Extract the [X, Y] coordinate from the center of the cell holding the provided text.  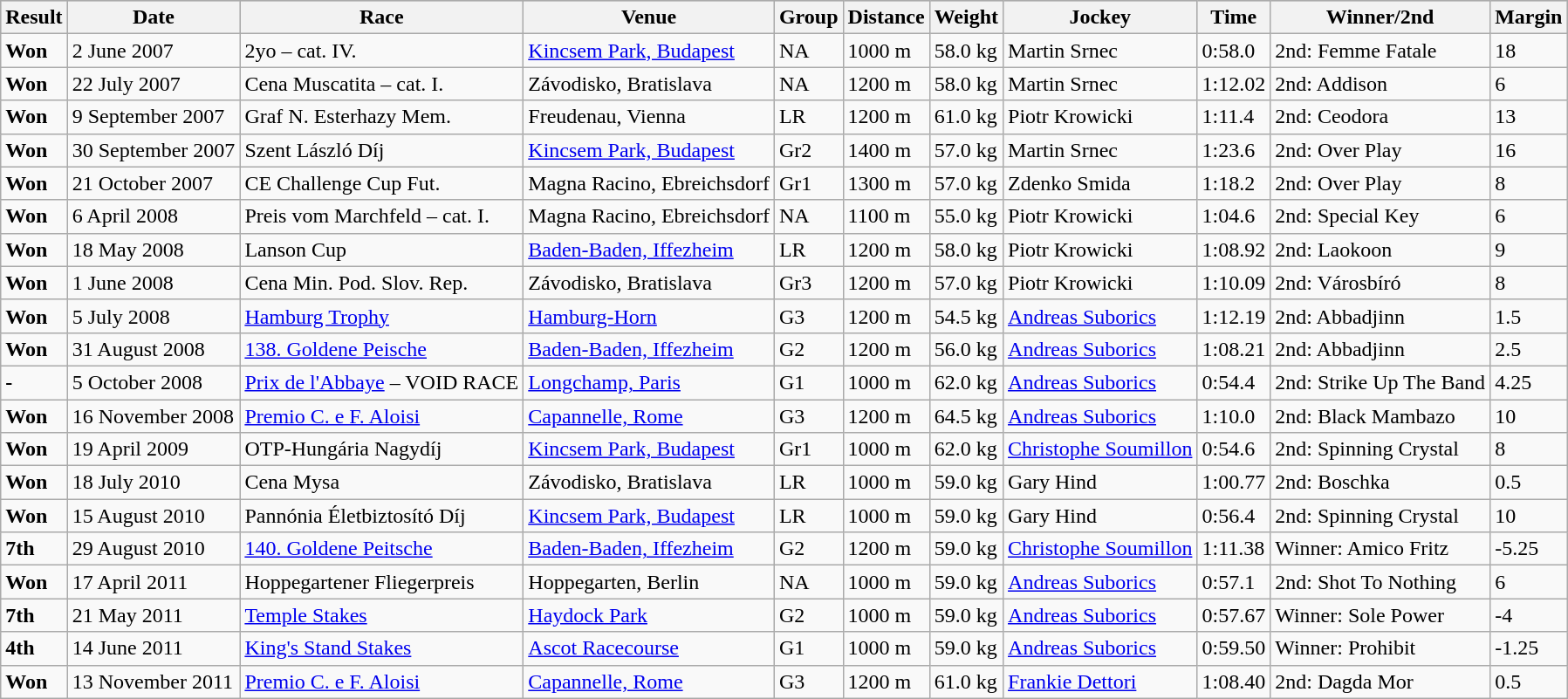
King's Stand Stakes [382, 648]
2.5 [1529, 349]
54.5 kg [966, 316]
1:00.77 [1234, 483]
Temple Stakes [382, 615]
13 November 2011 [154, 682]
18 July 2010 [154, 483]
Jockey [1100, 17]
1:10.0 [1234, 416]
Ascot Racecourse [649, 648]
2nd: Strike Up The Band [1380, 382]
Preis vom Marchfeld – cat. I. [382, 216]
-4 [1529, 615]
Zdenko Smida [1100, 183]
16 November 2008 [154, 416]
Time [1234, 17]
18 [1529, 51]
2nd: Shot To Nothing [1380, 582]
-1.25 [1529, 648]
2nd: Városbíró [1380, 283]
19 April 2009 [154, 449]
6 April 2008 [154, 216]
1:08.92 [1234, 250]
2nd: Dagda Mor [1380, 682]
21 May 2011 [154, 615]
17 April 2011 [154, 582]
22 July 2007 [154, 84]
Hamburg Trophy [382, 316]
1:12.02 [1234, 84]
CE Challenge Cup Fut. [382, 183]
0:57.1 [1234, 582]
1:12.19 [1234, 316]
5 July 2008 [154, 316]
9 September 2007 [154, 117]
- [34, 382]
Frankie Dettori [1100, 682]
0:56.4 [1234, 516]
0:58.0 [1234, 51]
30 September 2007 [154, 150]
Longchamp, Paris [649, 382]
Cena Mysa [382, 483]
Venue [649, 17]
55.0 kg [966, 216]
Result [34, 17]
2 June 2007 [154, 51]
14 June 2011 [154, 648]
1:11.38 [1234, 549]
Hamburg-Horn [649, 316]
Hoppegartener Fliegerpreis [382, 582]
Lanson Cup [382, 250]
5 October 2008 [154, 382]
138. Goldene Peische [382, 349]
4th [34, 648]
Szent László Díj [382, 150]
140. Goldene Peitsche [382, 549]
Date [154, 17]
2nd: Special Key [1380, 216]
64.5 kg [966, 416]
0:59.50 [1234, 648]
1:11.4 [1234, 117]
16 [1529, 150]
Haydock Park [649, 615]
4.25 [1529, 382]
2yo – cat. IV. [382, 51]
Margin [1529, 17]
2nd: Laokoon [1380, 250]
Winner/2nd [1380, 17]
1 June 2008 [154, 283]
Cena Min. Pod. Slov. Rep. [382, 283]
0:54.4 [1234, 382]
2nd: Black Mambazo [1380, 416]
Group [808, 17]
2nd: Femme Fatale [1380, 51]
29 August 2010 [154, 549]
2nd: Boschka [1380, 483]
0:57.67 [1234, 615]
9 [1529, 250]
OTP-Hungária Nagydíj [382, 449]
Graf N. Esterhazy Mem. [382, 117]
Cena Muscatita – cat. I. [382, 84]
1:10.09 [1234, 283]
Freudenau, Vienna [649, 117]
Distance [887, 17]
31 August 2008 [154, 349]
Prix de l'Abbaye – VOID RACE [382, 382]
1:23.6 [1234, 150]
Race [382, 17]
1:04.6 [1234, 216]
2nd: Addison [1380, 84]
Gr3 [808, 283]
1:08.40 [1234, 682]
1:18.2 [1234, 183]
Winner: Sole Power [1380, 615]
1400 m [887, 150]
Weight [966, 17]
Winner: Amico Fritz [1380, 549]
1:08.21 [1234, 349]
-5.25 [1529, 549]
21 October 2007 [154, 183]
1100 m [887, 216]
13 [1529, 117]
1300 m [887, 183]
Hoppegarten, Berlin [649, 582]
1.5 [1529, 316]
Winner: Prohibit [1380, 648]
2nd: Ceodora [1380, 117]
0:54.6 [1234, 449]
Pannónia Életbiztosító Díj [382, 516]
Gr2 [808, 150]
18 May 2008 [154, 250]
56.0 kg [966, 349]
15 August 2010 [154, 516]
